Extract the (x, y) coordinate from the center of the cell holding the provided text.  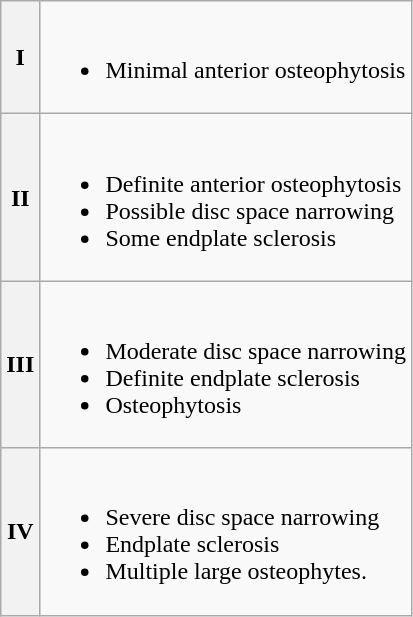
Minimal anterior osteophytosis (226, 58)
Definite anterior osteophytosisPossible disc space narrowingSome endplate sclerosis (226, 198)
III (20, 364)
Moderate disc space narrowingDefinite endplate sclerosisOsteophytosis (226, 364)
I (20, 58)
Severe disc space narrowingEndplate sclerosisMultiple large osteophytes. (226, 532)
IV (20, 532)
II (20, 198)
